Scan for the cell matching the given text and deliver its [x, y] coordinate at center. 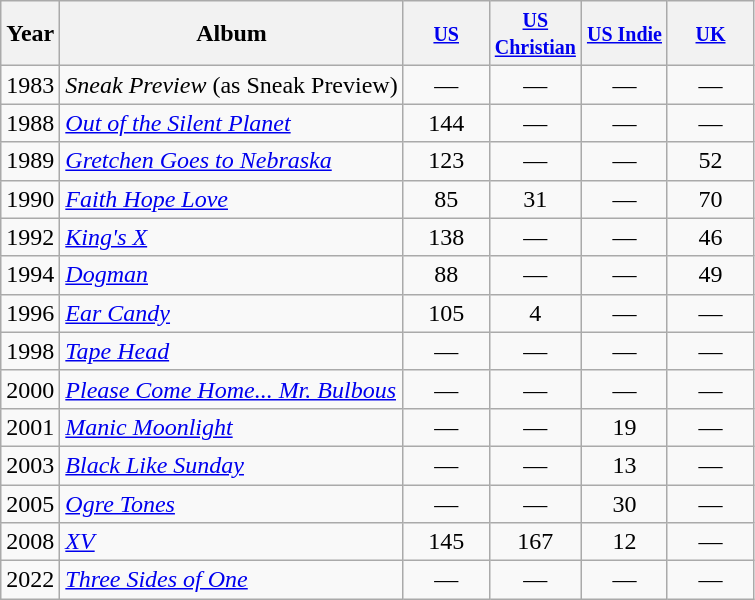
145 [446, 542]
85 [446, 199]
Black Like Sunday [232, 465]
70 [710, 199]
US Christian [535, 34]
Ear Candy [232, 313]
1992 [30, 237]
1998 [30, 351]
1988 [30, 123]
1983 [30, 85]
XV [232, 542]
Please Come Home... Mr. Bulbous [232, 389]
Manic Moonlight [232, 427]
2003 [30, 465]
US Indie [624, 34]
30 [624, 503]
Ogre Tones [232, 503]
2022 [30, 580]
52 [710, 161]
UK [710, 34]
1989 [30, 161]
49 [710, 275]
2008 [30, 542]
Sneak Preview (as Sneak Preview) [232, 85]
13 [624, 465]
138 [446, 237]
2005 [30, 503]
Album [232, 34]
19 [624, 427]
123 [446, 161]
2001 [30, 427]
King's X [232, 237]
1996 [30, 313]
Dogman [232, 275]
Tape Head [232, 351]
88 [446, 275]
31 [535, 199]
167 [535, 542]
Out of the Silent Planet [232, 123]
4 [535, 313]
12 [624, 542]
Year [30, 34]
Three Sides of One [232, 580]
1994 [30, 275]
46 [710, 237]
2000 [30, 389]
105 [446, 313]
US [446, 34]
144 [446, 123]
Gretchen Goes to Nebraska [232, 161]
Faith Hope Love [232, 199]
1990 [30, 199]
